From the cell containing the given text, extract its center point as (x, y) coordinate. 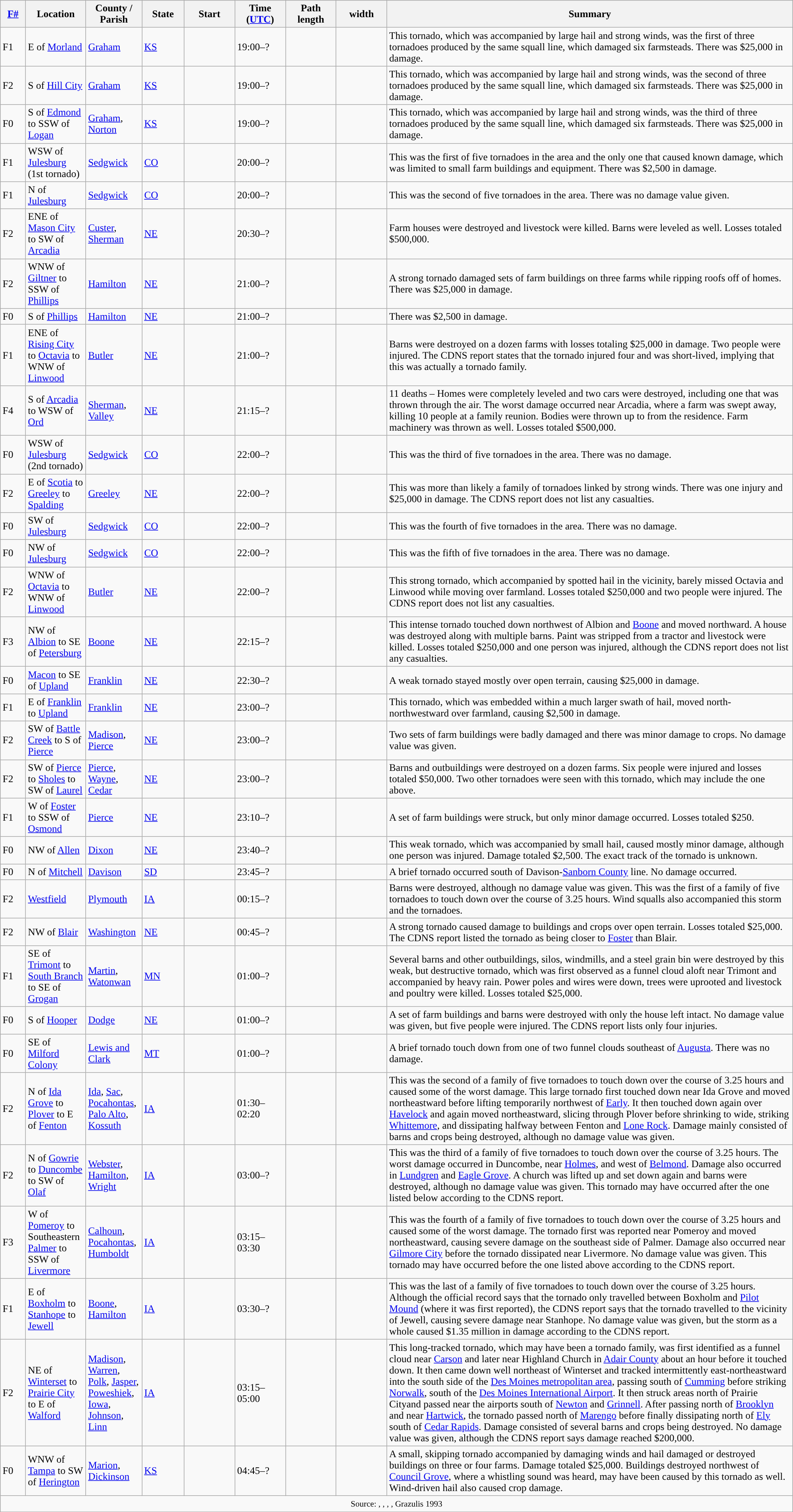
Ida, Sac, Pocahontas, Palo Alto, Kossuth (114, 1109)
A strong tornado damaged sets of farm buildings on three farms while ripping roofs off of homes. There was $25,000 in damage. (590, 284)
This was the fifth of five tornadoes in the area. There was no damage. (590, 553)
WSW of Julesburg (1st tornado) (56, 162)
SW of Julesburg (56, 526)
S of Arcadia to WSW of Ord (56, 410)
State (163, 14)
Start (209, 14)
Boone (114, 642)
This tornado, which was embedded within a much larger swath of hail, moved north-northwestward over farmland, causing $2,500 in damage. (590, 707)
A brief tornado occurred south of Davison-Sanborn County line. No damage occurred. (590, 872)
E of Franklin to Upland (56, 707)
Washington (114, 932)
E of Morland (56, 47)
SD (163, 872)
Farm houses were destroyed and livestock were killed. Barns were leveled as well. Losses totaled $500,000. (590, 234)
N of Mitchell (56, 872)
E of Scotia to Greeley to Spalding (56, 493)
Macon to SE of Upland (56, 680)
03:15–05:00 (260, 1393)
NW of Blair (56, 932)
S of Hill City (56, 85)
MN (163, 976)
NE of Winterset to Prairie City to E of Walford (56, 1393)
Dodge (114, 1020)
Calhoun, Pocahontas, Humboldt (114, 1242)
County / Parish (114, 14)
Greeley (114, 493)
Summary (590, 14)
N of Julesburg (56, 195)
Madison, Warren, Polk, Jasper, Poweshiek, Iowa, Johnson, Linn (114, 1393)
E of Boxholm to Stanhope to Jewell (56, 1309)
SE of Trimont to South Branch to SE of Grogan (56, 976)
03:30–? (260, 1309)
width (361, 14)
20:30–? (260, 234)
S of Edmond to SSW of Logan (56, 124)
Lewis and Clark (114, 1053)
This was the third of five tornadoes in the area. There was no damage. (590, 454)
03:00–? (260, 1176)
There was $2,500 in damage. (590, 316)
SW of Pierce to Sholes to SW of Laurel (56, 779)
SE of Milford Colony (56, 1053)
Davison (114, 872)
Time (UTC) (260, 14)
Boone, Hamilton (114, 1309)
Marion, Dickinson (114, 1471)
Martin, Watonwan (114, 976)
00:15–? (260, 899)
NW of Albion to SE of Petersburg (56, 642)
Pierce, Wayne, Cedar (114, 779)
W of Pomeroy to Southeastern Palmer to SSW of Livermore (56, 1242)
This was the fourth of five tornadoes in the area. There was no damage. (590, 526)
ENE of Rising City to Octavia to WNW of Linwood (56, 355)
This was the second of five tornadoes in the area. There was no damage value given. (590, 195)
N of Gowrie to Duncombe to SW of Olaf (56, 1176)
Plymouth (114, 899)
WNW of Tampa to SW of Herington (56, 1471)
A weak tornado stayed mostly over open terrain, causing $25,000 in damage. (590, 680)
Madison, Pierce (114, 740)
ENE of Mason City to SW of Arcadia (56, 234)
F# (13, 14)
NW of Julesburg (56, 553)
Location (56, 14)
03:15–03:30 (260, 1242)
04:45–? (260, 1471)
23:10–? (260, 817)
SW of Battle Creek to S of Pierce (56, 740)
Path length (311, 14)
23:40–? (260, 850)
W of Foster to SSW of Osmond (56, 817)
01:30–02:20 (260, 1109)
21:15–? (260, 410)
N of Ida Grove to Plover to E of Fenton (56, 1109)
WSW of Julesburg (2nd tornado) (56, 454)
00:45–? (260, 932)
Source: , , , , Grazulis 1993 (396, 1504)
NW of Allen (56, 850)
Custer, Sherman (114, 234)
Two sets of farm buildings were badly damaged and there was minor damage to crops. No damage value was given. (590, 740)
S of Hooper (56, 1020)
Sherman, Valley (114, 410)
MT (163, 1053)
22:15–? (260, 642)
23:45–? (260, 872)
F4 (13, 410)
Dixon (114, 850)
A set of farm buildings were struck, but only minor damage occurred. Losses totaled $250. (590, 817)
WNW of Giltner to SSW of Phillips (56, 284)
Pierce (114, 817)
22:30–? (260, 680)
Graham, Norton (114, 124)
WNW of Octavia to WNW of Linwood (56, 592)
Webster, Hamilton, Wright (114, 1176)
S of Phillips (56, 316)
Westfield (56, 899)
A brief tornado touch down from one of two funnel clouds southeast of Augusta. There was no damage. (590, 1053)
